From the cell containing the given text, extract its center point as (X, Y) coordinate. 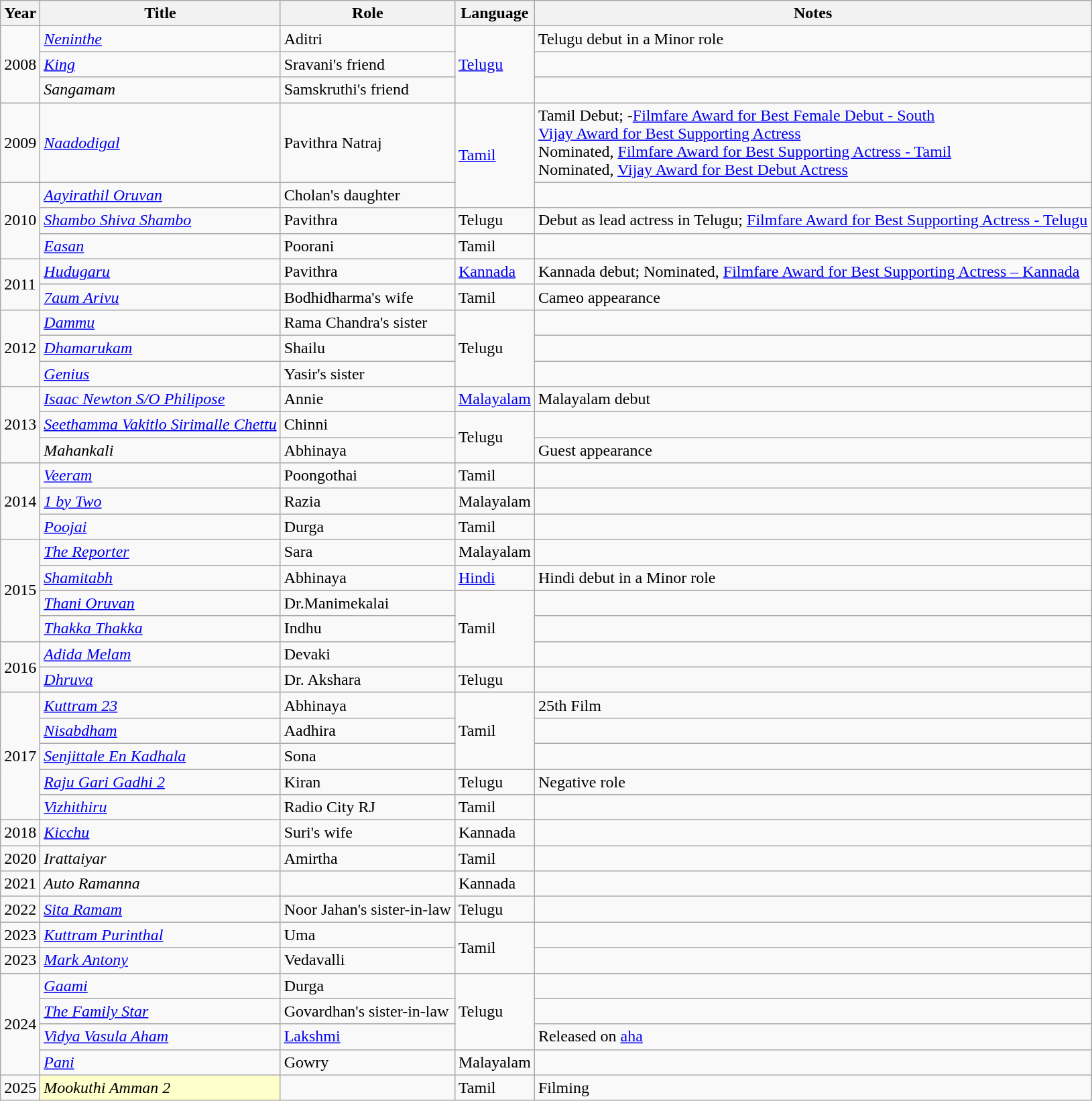
Thakka Thakka (160, 629)
Uma (367, 935)
Kannada debut; Nominated, Filmfare Award for Best Supporting Actress – Kannada (812, 271)
Shailu (367, 348)
Sita Ramam (160, 909)
2010 (20, 220)
1 by Two (160, 501)
Annie (367, 399)
Adida Melam (160, 654)
Dhruva (160, 679)
Lakshmi (367, 1037)
Hindi debut in a Minor role (812, 578)
Bodhidharma's wife (367, 297)
Filming (812, 1088)
Title (160, 13)
Aayirathil Oruvan (160, 195)
2022 (20, 909)
Poorani (367, 246)
King (160, 64)
Isaac Newton S/O Philipose (160, 399)
Hindi (495, 578)
2011 (20, 284)
Samskruthi's friend (367, 90)
Mahankali (160, 450)
Kuttram 23 (160, 705)
Razia (367, 501)
Kuttram Purinthal (160, 935)
Gaami (160, 986)
2018 (20, 833)
Seethamma Vakitlo Sirimalle Chettu (160, 425)
Poojai (160, 527)
Senjittale En Kadhala (160, 756)
25th Film (812, 705)
Mark Antony (160, 960)
2021 (20, 884)
Kicchu (160, 833)
Radio City RJ (367, 807)
Dr.Manimekalai (367, 603)
Aditri (367, 39)
Negative role (812, 782)
Role (367, 13)
Notes (812, 13)
Malayalam debut (812, 399)
Genius (160, 373)
Debut as lead actress in Telugu; Filmfare Award for Best Supporting Actress - Telugu (812, 220)
7aum Arivu (160, 297)
Suri's wife (367, 833)
The Reporter (160, 552)
Guest appearance (812, 450)
Govardhan's sister-in-law (367, 1011)
Shambo Shiva Shambo (160, 220)
Nisabdham (160, 730)
2024 (20, 1024)
Poongothai (367, 476)
Sangamam (160, 90)
Cameo appearance (812, 297)
Dr. Akshara (367, 679)
Dhamarukam (160, 348)
Thani Oruvan (160, 603)
2017 (20, 756)
Amirtha (367, 858)
Shamitabh (160, 578)
2015 (20, 590)
Yasir's sister (367, 373)
2020 (20, 858)
Vidya Vasula Aham (160, 1037)
2008 (20, 64)
Aadhira (367, 730)
Hudugaru (160, 271)
Naadodigal (160, 142)
Easan (160, 246)
Veeram (160, 476)
Sona (367, 756)
Sravani's friend (367, 64)
Pani (160, 1062)
2009 (20, 142)
Year (20, 13)
2016 (20, 667)
Gowry (367, 1062)
Vedavalli (367, 960)
Dammu (160, 322)
Cholan's daughter (367, 195)
Irattaiyar (160, 858)
Telugu debut in a Minor role (812, 39)
Kiran (367, 782)
Sara (367, 552)
Pavithra Natraj (367, 142)
Chinni (367, 425)
Language (495, 13)
Noor Jahan's sister-in-law (367, 909)
2012 (20, 348)
2013 (20, 425)
Indhu (367, 629)
Released on aha (812, 1037)
Raju Gari Gadhi 2 (160, 782)
2025 (20, 1088)
Neninthe (160, 39)
Mookuthi Amman 2 (160, 1088)
Auto Ramanna (160, 884)
Devaki (367, 654)
Vizhithiru (160, 807)
2014 (20, 501)
Rama Chandra's sister (367, 322)
The Family Star (160, 1011)
